Search for the cell housing the specified text and yield its (x, y) center coordinate. 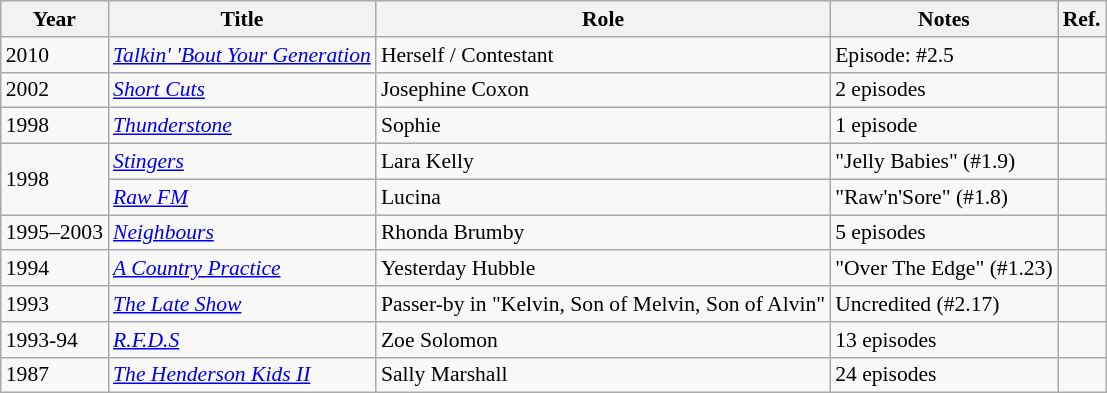
Episode: #2.5 (944, 55)
1993 (54, 304)
Neighbours (242, 233)
24 episodes (944, 375)
Rhonda Brumby (603, 233)
Sophie (603, 126)
1995–2003 (54, 233)
Talkin' 'Bout Your Generation (242, 55)
Passer-by in "Kelvin, Son of Melvin, Son of Alvin" (603, 304)
Uncredited (#2.17) (944, 304)
1987 (54, 375)
Thunderstone (242, 126)
Title (242, 19)
Notes (944, 19)
Josephine Coxon (603, 90)
13 episodes (944, 340)
Raw FM (242, 197)
2010 (54, 55)
"Over The Edge" (#1.23) (944, 269)
Zoe Solomon (603, 340)
Stingers (242, 162)
R.F.D.S (242, 340)
A Country Practice (242, 269)
"Raw'n'Sore" (#1.8) (944, 197)
Lara Kelly (603, 162)
The Henderson Kids II (242, 375)
Ref. (1082, 19)
Herself / Contestant (603, 55)
5 episodes (944, 233)
Yesterday Hubble (603, 269)
"Jelly Babies" (#1.9) (944, 162)
Sally Marshall (603, 375)
1 episode (944, 126)
2 episodes (944, 90)
Year (54, 19)
Role (603, 19)
The Late Show (242, 304)
1993-94 (54, 340)
Short Cuts (242, 90)
1994 (54, 269)
2002 (54, 90)
Lucina (603, 197)
